Return the (x, y) coordinate for the center point of the cell that contains the specified text.  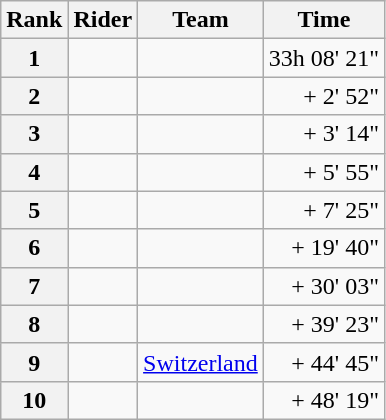
Rank (34, 20)
7 (34, 286)
5 (34, 210)
8 (34, 324)
+ 39' 23" (324, 324)
+ 48' 19" (324, 400)
2 (34, 96)
1 (34, 58)
9 (34, 362)
Time (324, 20)
Team (201, 20)
+ 30' 03" (324, 286)
6 (34, 248)
+ 7' 25" (324, 210)
Rider (103, 20)
10 (34, 400)
Switzerland (201, 362)
3 (34, 134)
33h 08' 21" (324, 58)
+ 3' 14" (324, 134)
4 (34, 172)
+ 2' 52" (324, 96)
+ 44' 45" (324, 362)
+ 5' 55" (324, 172)
+ 19' 40" (324, 248)
